For the text-containing cell, return its midpoint in (X, Y) coordinate format. 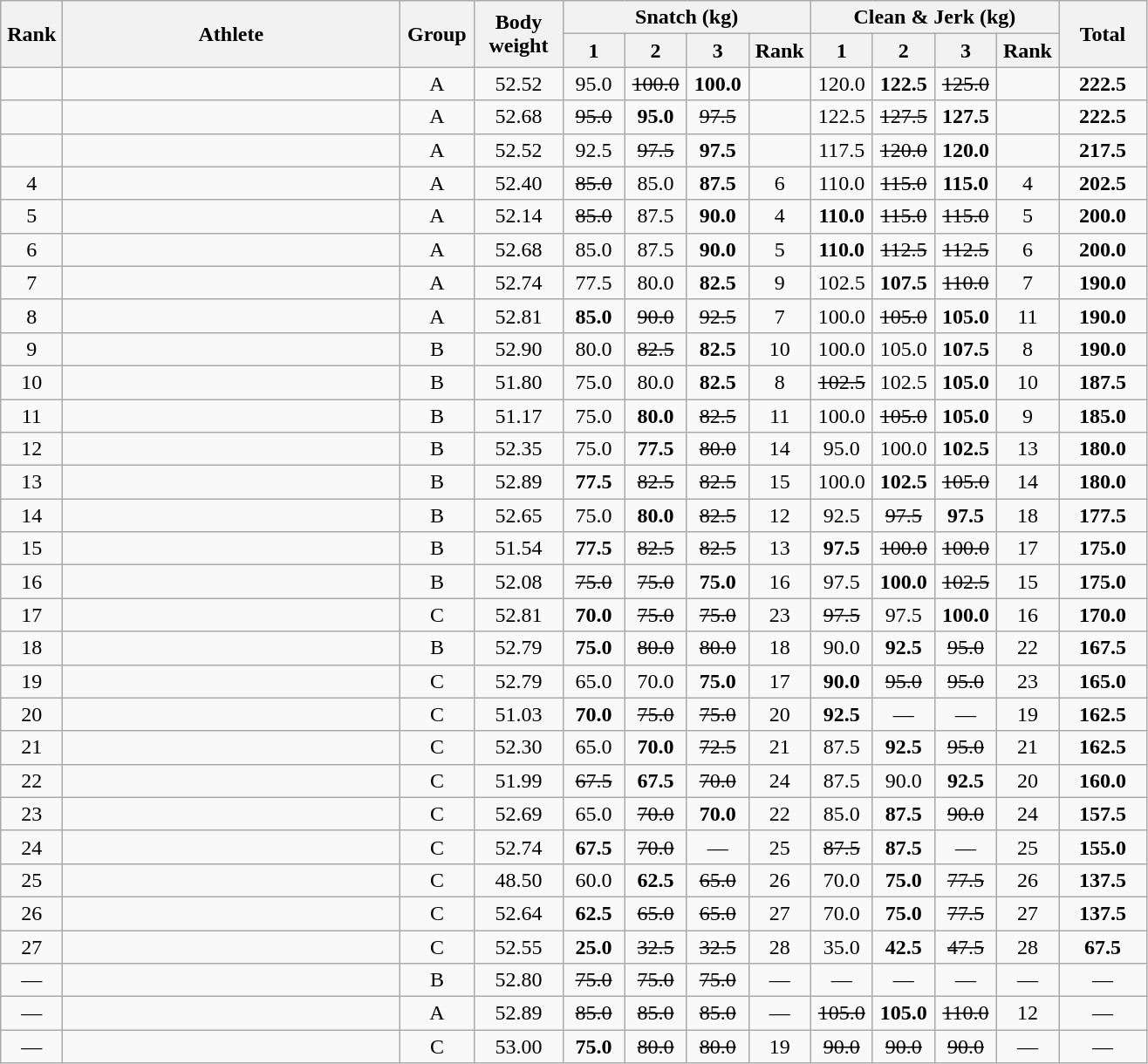
48.50 (518, 880)
52.55 (518, 946)
202.5 (1103, 183)
52.65 (518, 515)
52.80 (518, 980)
Clean & Jerk (kg) (934, 17)
52.69 (518, 814)
Body weight (518, 34)
117.5 (841, 150)
51.99 (518, 781)
125.0 (965, 84)
72.5 (717, 747)
53.00 (518, 1047)
Group (437, 34)
51.17 (518, 416)
160.0 (1103, 781)
167.5 (1103, 648)
187.5 (1103, 382)
51.03 (518, 714)
Snatch (kg) (687, 17)
42.5 (904, 946)
52.30 (518, 747)
52.08 (518, 582)
51.80 (518, 382)
52.14 (518, 216)
170.0 (1103, 615)
47.5 (965, 946)
52.40 (518, 183)
25.0 (593, 946)
177.5 (1103, 515)
35.0 (841, 946)
217.5 (1103, 150)
52.64 (518, 913)
185.0 (1103, 416)
51.54 (518, 549)
60.0 (593, 880)
165.0 (1103, 681)
52.35 (518, 449)
155.0 (1103, 847)
157.5 (1103, 814)
52.90 (518, 349)
Athlete (231, 34)
Total (1103, 34)
